Scan for the cell matching the given text and deliver its [x, y] coordinate at center. 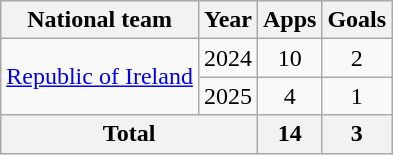
10 [289, 58]
3 [357, 134]
2024 [228, 58]
Republic of Ireland [100, 77]
2 [357, 58]
Apps [289, 20]
14 [289, 134]
National team [100, 20]
2025 [228, 96]
Goals [357, 20]
4 [289, 96]
Year [228, 20]
Total [130, 134]
1 [357, 96]
